Identify which cell holds the provided text, then report its [x, y] central coordinate. 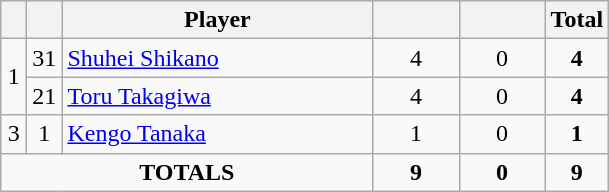
Shuhei Shikano [218, 58]
Kengo Tanaka [218, 134]
Toru Takagiwa [218, 96]
Total [577, 20]
21 [44, 96]
Player [218, 20]
TOTALS [187, 172]
3 [14, 134]
31 [44, 58]
